Return the (X, Y) coordinate for the center point of the cell that contains the specified text.  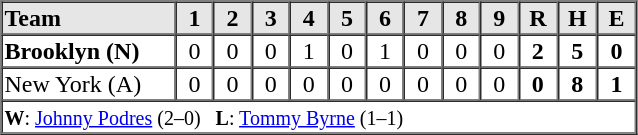
6 (385, 18)
H (576, 18)
4 (309, 18)
R (538, 18)
3 (271, 18)
9 (499, 18)
W: Johnny Podres (2–0) L: Tommy Byrne (1–1) (319, 116)
Team (89, 18)
New York (A) (89, 84)
E (616, 18)
7 (423, 18)
Brooklyn (N) (89, 50)
